Locate the cell with the specified text and output its [X, Y] center coordinate. 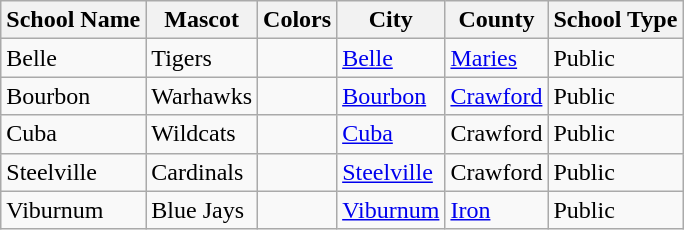
Mascot [202, 20]
Cardinals [202, 172]
School Name [74, 20]
School Type [616, 20]
Iron [496, 210]
Tigers [202, 58]
City [391, 20]
Blue Jays [202, 210]
County [496, 20]
Colors [298, 20]
Warhawks [202, 96]
Maries [496, 58]
Wildcats [202, 134]
